Return [x, y] of the center of cell containing provided text 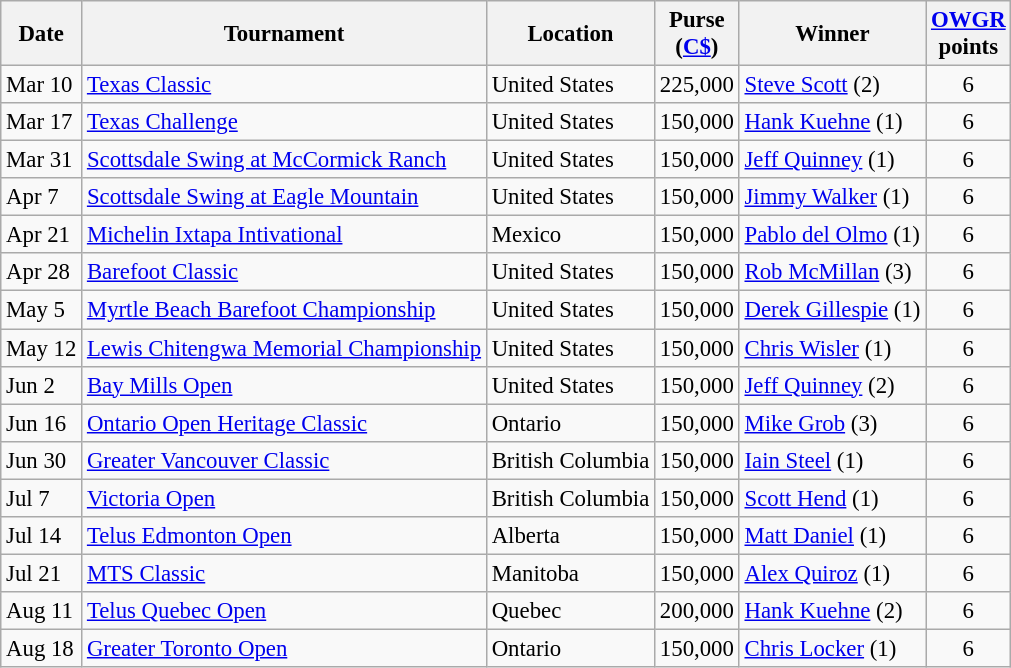
Scott Hend (1) [832, 498]
Texas Challenge [284, 122]
Rob McMillan (3) [832, 273]
200,000 [698, 611]
Winner [832, 34]
Aug 18 [42, 648]
Jun 16 [42, 423]
Mar 31 [42, 160]
Chris Locker (1) [832, 648]
Purse(C$) [698, 34]
Jimmy Walker (1) [832, 197]
Mar 17 [42, 122]
Telus Edmonton Open [284, 536]
Mexico [570, 235]
Mike Grob (3) [832, 423]
Aug 11 [42, 611]
Barefoot Classic [284, 273]
Matt Daniel (1) [832, 536]
Date [42, 34]
Location [570, 34]
Derek Gillespie (1) [832, 310]
Myrtle Beach Barefoot Championship [284, 310]
OWGRpoints [968, 34]
Alex Quiroz (1) [832, 573]
Apr 28 [42, 273]
Scottsdale Swing at McCormick Ranch [284, 160]
May 12 [42, 348]
Alberta [570, 536]
Michelin Ixtapa Intivational [284, 235]
Scottsdale Swing at Eagle Mountain [284, 197]
May 5 [42, 310]
Ontario Open Heritage Classic [284, 423]
Victoria Open [284, 498]
Chris Wisler (1) [832, 348]
Jul 7 [42, 498]
MTS Classic [284, 573]
Texas Classic [284, 85]
Greater Vancouver Classic [284, 460]
Pablo del Olmo (1) [832, 235]
Bay Mills Open [284, 385]
Greater Toronto Open [284, 648]
Hank Kuehne (1) [832, 122]
Steve Scott (2) [832, 85]
Quebec [570, 611]
Jeff Quinney (2) [832, 385]
Apr 21 [42, 235]
Jun 30 [42, 460]
Jul 14 [42, 536]
Jun 2 [42, 385]
Mar 10 [42, 85]
Jul 21 [42, 573]
Lewis Chitengwa Memorial Championship [284, 348]
Tournament [284, 34]
Manitoba [570, 573]
Jeff Quinney (1) [832, 160]
Apr 7 [42, 197]
Hank Kuehne (2) [832, 611]
Iain Steel (1) [832, 460]
225,000 [698, 85]
Telus Quebec Open [284, 611]
